Return the (x, y) coordinate for the center point of the cell that contains the specified text.  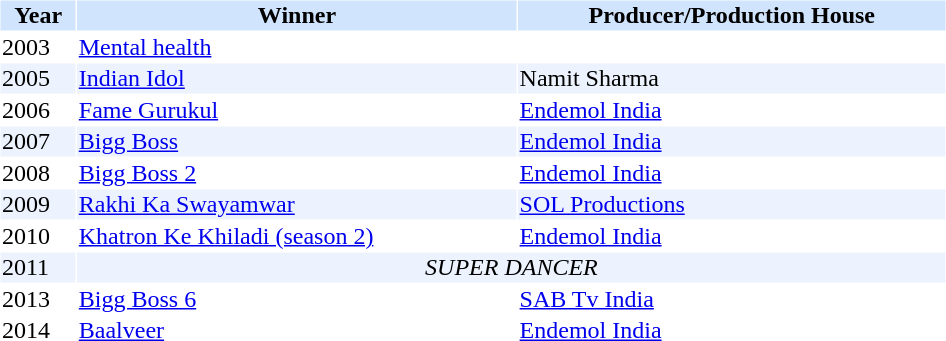
Namit Sharma (732, 79)
2007 (38, 141)
2010 (38, 236)
2003 (38, 47)
SOL Productions (732, 205)
2013 (38, 299)
2009 (38, 205)
Rakhi Ka Swayamwar (296, 205)
Indian Idol (296, 79)
Bigg Boss 6 (296, 299)
Bigg Boss 2 (296, 173)
Bigg Boss (296, 141)
Khatron Ke Khiladi (season 2) (296, 236)
Winner (296, 15)
2008 (38, 173)
Fame Gurukul (296, 110)
SAB Tv India (732, 299)
Year (38, 15)
Mental health (296, 47)
2011 (38, 267)
Producer/Production House (732, 15)
2006 (38, 110)
2005 (38, 79)
SUPER DANCER (511, 267)
